Output the (X, Y) coordinate of the center of the cell containing the given text.  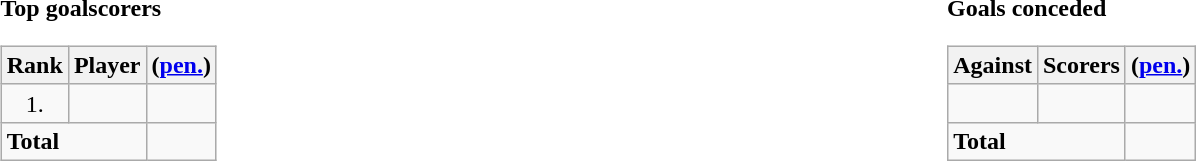
Scorers (1081, 65)
1. (34, 103)
Rank (34, 65)
Against (993, 65)
Player (107, 65)
